Return the (x, y) coordinate for the center point of the cell that contains the specified text.  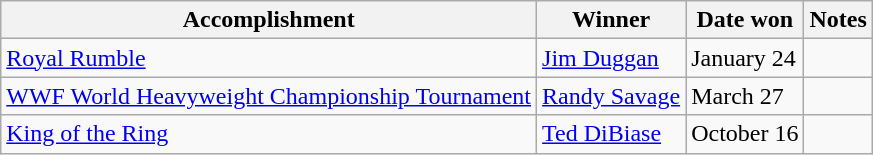
October 16 (745, 134)
January 24 (745, 58)
March 27 (745, 96)
Notes (838, 20)
Date won (745, 20)
Royal Rumble (269, 58)
Jim Duggan (612, 58)
Winner (612, 20)
King of the Ring (269, 134)
Ted DiBiase (612, 134)
WWF World Heavyweight Championship Tournament (269, 96)
Accomplishment (269, 20)
Randy Savage (612, 96)
